Provide the (X, Y) coordinate of the cell's center where the given text is located.  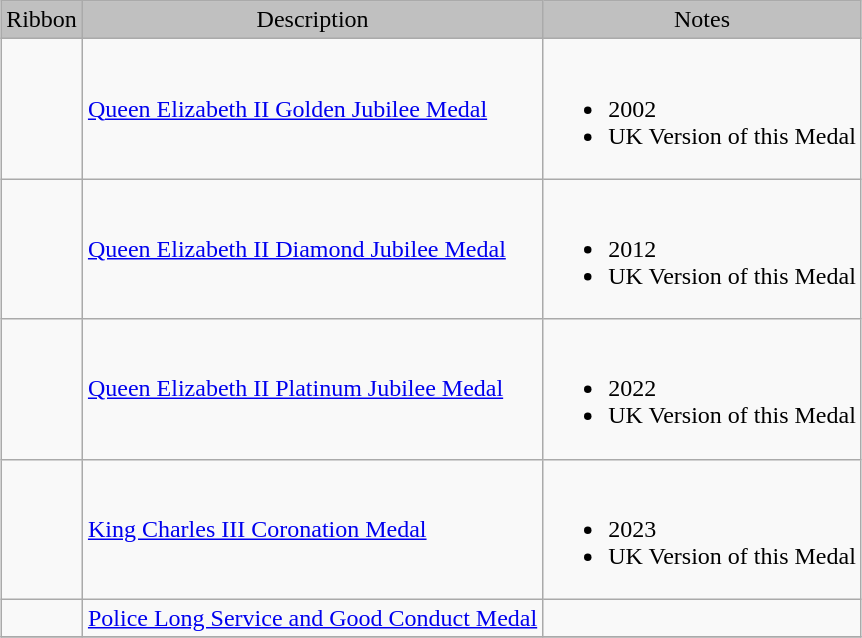
Queen Elizabeth II Golden Jubilee Medal (312, 109)
2012UK Version of this Medal (702, 249)
Queen Elizabeth II Diamond Jubilee Medal (312, 249)
Ribbon (42, 20)
2002UK Version of this Medal (702, 109)
Description (312, 20)
Queen Elizabeth II Platinum Jubilee Medal (312, 389)
Notes (702, 20)
King Charles III Coronation Medal (312, 529)
Police Long Service and Good Conduct Medal (312, 618)
2023UK Version of this Medal (702, 529)
2022UK Version of this Medal (702, 389)
